From the cell containing the given text, extract its center point as (X, Y) coordinate. 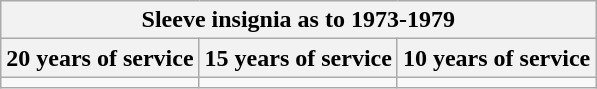
10 years of service (496, 58)
15 years of service (298, 58)
20 years of service (100, 58)
Sleeve insignia as to 1973-1979 (298, 20)
